Provide the [X, Y] coordinate of the cell's center where the given text is located.  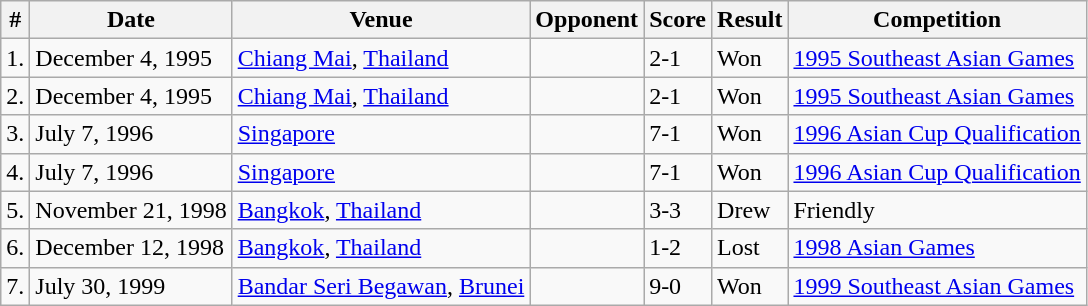
November 21, 1998 [131, 210]
4. [16, 172]
7. [16, 286]
2. [16, 96]
# [16, 20]
Date [131, 20]
1998 Asian Games [937, 248]
1-2 [678, 248]
Result [750, 20]
3-3 [678, 210]
9-0 [678, 286]
Score [678, 20]
July 30, 1999 [131, 286]
Competition [937, 20]
Opponent [587, 20]
1999 Southeast Asian Games [937, 286]
3. [16, 134]
December 12, 1998 [131, 248]
Drew [750, 210]
Lost [750, 248]
Friendly [937, 210]
Venue [381, 20]
1. [16, 58]
6. [16, 248]
Bandar Seri Begawan, Brunei [381, 286]
5. [16, 210]
